Provide the (X, Y) coordinate of the cell's center where the given text is located.  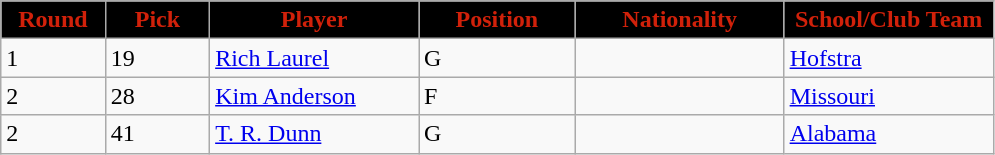
Player (314, 20)
Rich Laurel (314, 58)
School/Club Team (888, 20)
Nationality (680, 20)
41 (157, 134)
Pick (157, 20)
1 (53, 58)
F (498, 96)
Kim Anderson (314, 96)
Hofstra (888, 58)
19 (157, 58)
T. R. Dunn (314, 134)
28 (157, 96)
Missouri (888, 96)
Round (53, 20)
Alabama (888, 134)
Position (498, 20)
